Determine the [X, Y] coordinate at the center of the cell enclosing the given text.  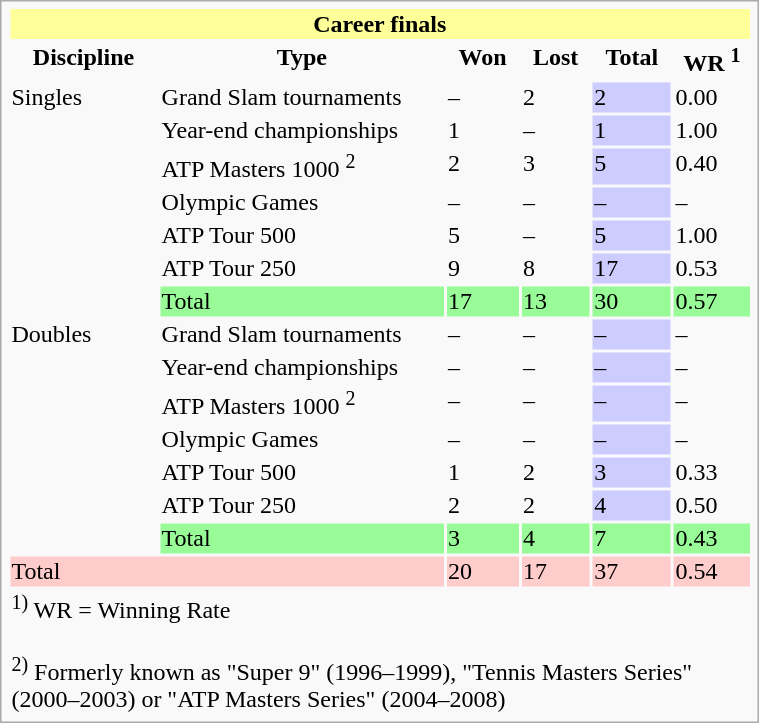
WR 1 [712, 60]
30 [632, 301]
Type [302, 60]
0.57 [712, 301]
Singles [84, 199]
0.54 [712, 572]
Doubles [84, 436]
7 [632, 539]
Lost [556, 60]
1) WR = Winning Rate2) Formerly known as "Super 9" (1996–1999), "Tennis Masters Series" (2000–2003) or "ATP Masters Series" (2004–2008) [380, 652]
8 [556, 268]
Career finals [380, 24]
13 [556, 301]
0.33 [712, 473]
0.50 [712, 506]
0.00 [712, 97]
0.40 [712, 166]
20 [483, 572]
Won [483, 60]
0.43 [712, 539]
0.53 [712, 268]
37 [632, 572]
Discipline [84, 60]
9 [483, 268]
